Provide the [x, y] coordinate of the cell's center where the given text is located.  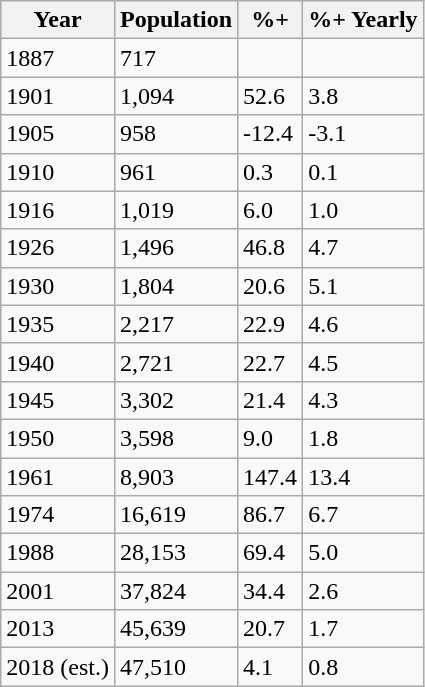
4.5 [363, 362]
13.4 [363, 477]
69.4 [270, 553]
1901 [58, 96]
52.6 [270, 96]
28,153 [176, 553]
37,824 [176, 591]
1930 [58, 286]
34.4 [270, 591]
6.7 [363, 515]
%+ Yearly [363, 20]
4.6 [363, 324]
961 [176, 172]
Year [58, 20]
2013 [58, 629]
1935 [58, 324]
20.6 [270, 286]
1950 [58, 438]
717 [176, 58]
6.0 [270, 210]
3.8 [363, 96]
1.7 [363, 629]
-12.4 [270, 134]
86.7 [270, 515]
16,619 [176, 515]
5.0 [363, 553]
1974 [58, 515]
0.8 [363, 667]
46.8 [270, 248]
958 [176, 134]
1961 [58, 477]
1916 [58, 210]
%+ [270, 20]
4.3 [363, 400]
45,639 [176, 629]
2.6 [363, 591]
4.1 [270, 667]
3,302 [176, 400]
0.1 [363, 172]
1,804 [176, 286]
9.0 [270, 438]
21.4 [270, 400]
1,496 [176, 248]
5.1 [363, 286]
47,510 [176, 667]
1,019 [176, 210]
4.7 [363, 248]
-3.1 [363, 134]
2018 (est.) [58, 667]
1.8 [363, 438]
2,217 [176, 324]
22.7 [270, 362]
20.7 [270, 629]
147.4 [270, 477]
1887 [58, 58]
2001 [58, 591]
8,903 [176, 477]
1910 [58, 172]
0.3 [270, 172]
1905 [58, 134]
1940 [58, 362]
2,721 [176, 362]
Population [176, 20]
1926 [58, 248]
1,094 [176, 96]
1945 [58, 400]
22.9 [270, 324]
1988 [58, 553]
3,598 [176, 438]
1.0 [363, 210]
